Locate the cell with the specified text and output its (X, Y) center coordinate. 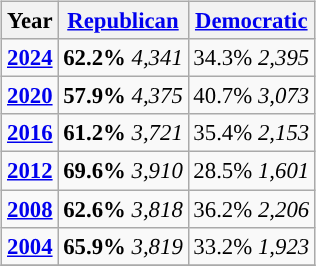
Democratic (251, 21)
57.9% 4,375 (123, 96)
62.6% 3,818 (123, 209)
69.6% 3,910 (123, 171)
36.2% 2,206 (251, 209)
40.7% 3,073 (251, 96)
34.3% 2,395 (251, 58)
33.2% 1,923 (251, 246)
62.2% 4,341 (123, 58)
61.2% 3,721 (123, 133)
2004 (30, 246)
Republican (123, 21)
Year (30, 21)
2008 (30, 209)
28.5% 1,601 (251, 171)
35.4% 2,153 (251, 133)
2024 (30, 58)
2020 (30, 96)
2016 (30, 133)
2012 (30, 171)
65.9% 3,819 (123, 246)
